Scan for the cell matching the given text and deliver its [X, Y] coordinate at center. 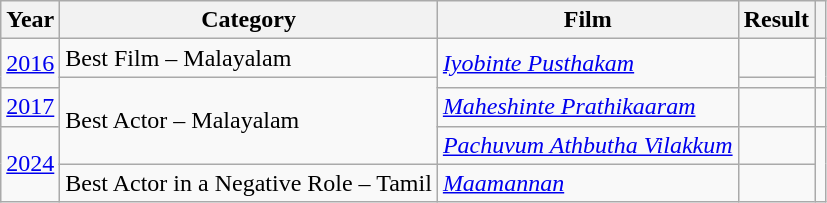
2017 [30, 107]
Maamannan [588, 183]
Category [249, 20]
2024 [30, 164]
Pachuvum Athbutha Vilakkum [588, 145]
Year [30, 20]
Iyobinte Pusthakam [588, 64]
Maheshinte Prathikaaram [588, 107]
Film [588, 20]
Result [776, 20]
2016 [30, 64]
Best Actor – Malayalam [249, 120]
Best Actor in a Negative Role – Tamil [249, 183]
Best Film – Malayalam [249, 58]
